Identify which cell holds the provided text, then report its [x, y] central coordinate. 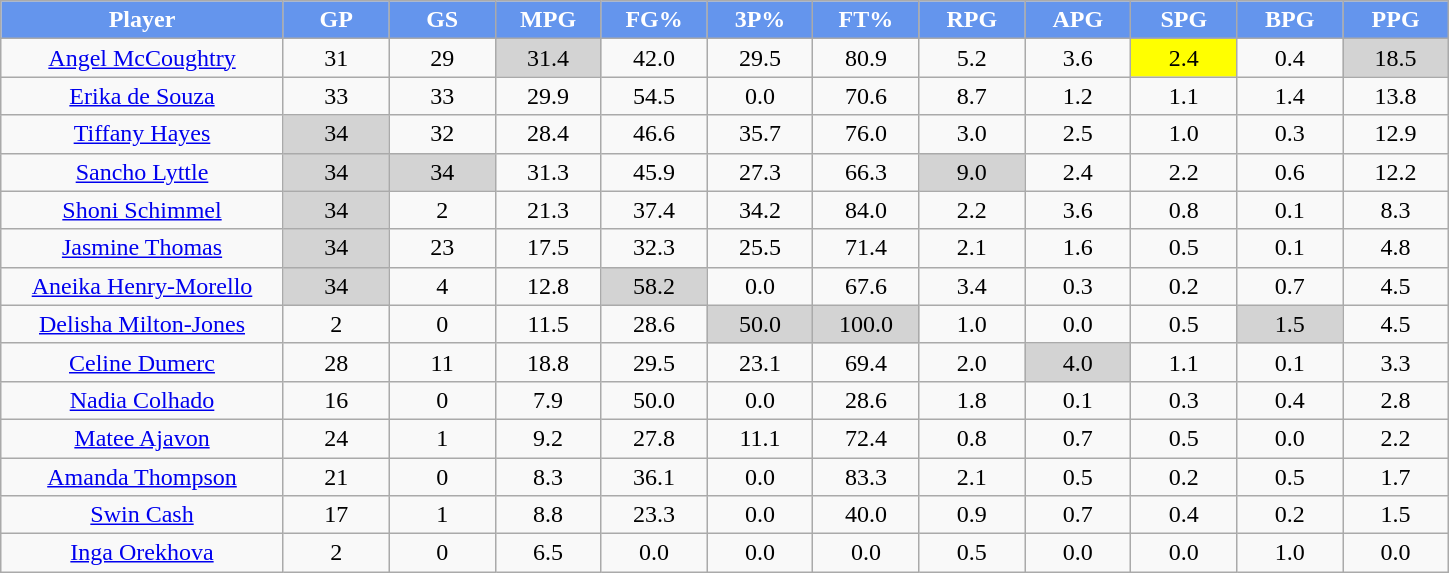
SPG [1184, 20]
8.7 [972, 96]
31.3 [548, 172]
2.8 [1396, 400]
80.9 [866, 58]
Celine Dumerc [142, 362]
Angel McCoughtry [142, 58]
45.9 [654, 172]
70.6 [866, 96]
27.8 [654, 438]
11 [442, 362]
17 [336, 515]
71.4 [866, 248]
RPG [972, 20]
23 [442, 248]
12.8 [548, 286]
GP [336, 20]
3.4 [972, 286]
8.8 [548, 515]
PPG [1396, 20]
Tiffany Hayes [142, 134]
4 [442, 286]
1.4 [1290, 96]
18.5 [1396, 58]
69.4 [866, 362]
1.6 [1078, 248]
6.5 [548, 553]
36.1 [654, 477]
12.2 [1396, 172]
MPG [548, 20]
3.0 [972, 134]
13.8 [1396, 96]
APG [1078, 20]
35.7 [760, 134]
16 [336, 400]
28.4 [548, 134]
40.0 [866, 515]
17.5 [548, 248]
31 [336, 58]
3P% [760, 20]
32 [442, 134]
2.5 [1078, 134]
0.9 [972, 515]
72.4 [866, 438]
1.7 [1396, 477]
11.1 [760, 438]
12.9 [1396, 134]
GS [442, 20]
23.1 [760, 362]
18.8 [548, 362]
34.2 [760, 210]
9.2 [548, 438]
FG% [654, 20]
2.0 [972, 362]
28 [336, 362]
29 [442, 58]
Player [142, 20]
21 [336, 477]
Swin Cash [142, 515]
Jasmine Thomas [142, 248]
Sancho Lyttle [142, 172]
76.0 [866, 134]
7.9 [548, 400]
100.0 [866, 324]
9.0 [972, 172]
67.6 [866, 286]
BPG [1290, 20]
37.4 [654, 210]
24 [336, 438]
Inga Orekhova [142, 553]
66.3 [866, 172]
11.5 [548, 324]
Matee Ajavon [142, 438]
21.3 [548, 210]
27.3 [760, 172]
Nadia Colhado [142, 400]
84.0 [866, 210]
32.3 [654, 248]
42.0 [654, 58]
4.0 [1078, 362]
29.9 [548, 96]
5.2 [972, 58]
58.2 [654, 286]
Erika de Souza [142, 96]
1.8 [972, 400]
54.5 [654, 96]
46.6 [654, 134]
23.3 [654, 515]
31.4 [548, 58]
83.3 [866, 477]
Shoni Schimmel [142, 210]
4.8 [1396, 248]
Delisha Milton-Jones [142, 324]
25.5 [760, 248]
FT% [866, 20]
Amanda Thompson [142, 477]
Aneika Henry-Morello [142, 286]
0.6 [1290, 172]
3.3 [1396, 362]
1.2 [1078, 96]
